Output the (x, y) coordinate of the center of the cell containing the given text.  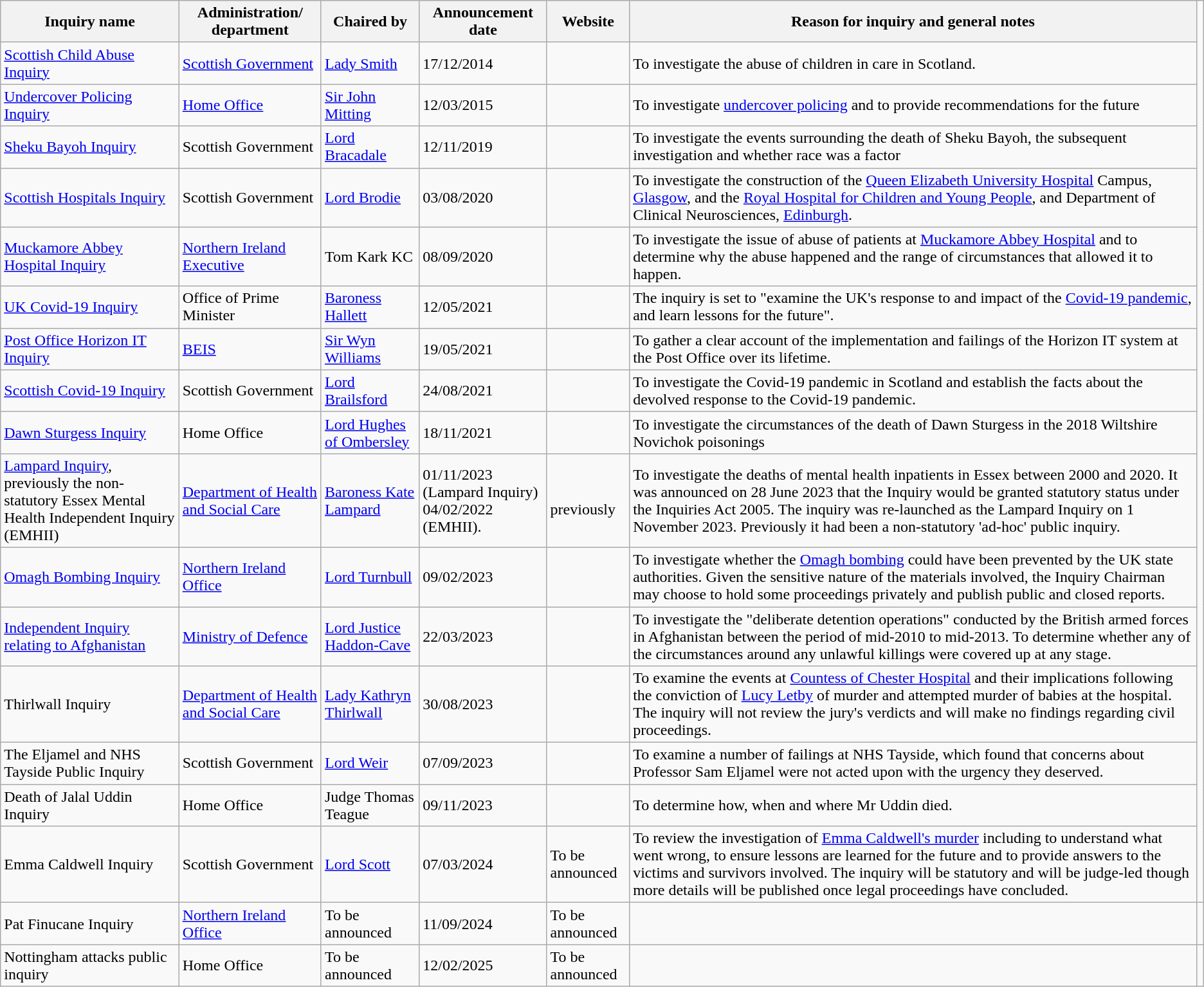
Office of Prime Minister (250, 307)
Lord Weir (370, 764)
Lord Scott (370, 864)
30/08/2023 (483, 705)
11/09/2024 (483, 923)
19/05/2021 (483, 349)
Emma Caldwell Inquiry (90, 864)
To investigate undercover policing and to provide recommendations for the future (913, 105)
Sir John Mitting (370, 105)
09/11/2023 (483, 805)
12/03/2015 (483, 105)
01/11/2023 (Lampard Inquiry)04/02/2022 (EMHII). (483, 500)
To investigate the circumstances of the death of Dawn Sturgess in the 2018 Wiltshire Novichok poisonings (913, 432)
Independent Inquiry relating to Afghanistan (90, 637)
Scottish Covid-19 Inquiry (90, 391)
Lady Smith (370, 63)
08/09/2020 (483, 257)
12/11/2019 (483, 147)
Northern Ireland Executive (250, 257)
Omagh Bombing Inquiry (90, 577)
12/05/2021 (483, 307)
Baroness Kate Lampard (370, 500)
To determine how, when and where Mr Uddin died. (913, 805)
07/09/2023 (483, 764)
To investigate the Covid-19 pandemic in Scotland and establish the facts about the devolved response to the Covid-19 pandemic. (913, 391)
Scottish Hospitals Inquiry (90, 197)
Undercover Policing Inquiry (90, 105)
24/08/2021 (483, 391)
Announcement date (483, 22)
UK Covid-19 Inquiry (90, 307)
Ministry of Defence (250, 637)
Reason for inquiry and general notes (913, 22)
Muckamore Abbey Hospital Inquiry (90, 257)
Nottingham attacks public inquiry (90, 966)
Lord Brodie (370, 197)
To gather a clear account of the implementation and failings of the Horizon IT system at the Post Office over its lifetime. (913, 349)
03/08/2020 (483, 197)
Death of Jalal Uddin Inquiry (90, 805)
Administration/department (250, 22)
previously (588, 500)
Inquiry name (90, 22)
Chaired by (370, 22)
Lord Hughes of Ombersley (370, 432)
12/02/2025 (483, 966)
Lampard Inquiry,previously the non-statutory Essex Mental Health Independent Inquiry (EMHII) (90, 500)
Lord Brailsford (370, 391)
BEIS (250, 349)
Pat Finucane Inquiry (90, 923)
The inquiry is set to "examine the UK's response to and impact of the Covid-19 pandemic, and learn lessons for the future". (913, 307)
To investigate the abuse of children in care in Scotland. (913, 63)
17/12/2014 (483, 63)
Website (588, 22)
To investigate the events surrounding the death of Sheku Bayoh, the subsequent investigation and whether race was a factor (913, 147)
18/11/2021 (483, 432)
Lord Bracadale (370, 147)
Lord Turnbull (370, 577)
The Eljamel and NHS Tayside Public Inquiry (90, 764)
Tom Kark KC (370, 257)
Baroness Hallett (370, 307)
Post Office Horizon IT Inquiry (90, 349)
Judge Thomas Teague (370, 805)
Lord Justice Haddon-Cave (370, 637)
07/03/2024 (483, 864)
Sheku Bayoh Inquiry (90, 147)
Thirlwall Inquiry (90, 705)
22/03/2023 (483, 637)
Dawn Sturgess Inquiry (90, 432)
Sir Wyn Williams (370, 349)
Lady Kathryn Thirlwall (370, 705)
09/02/2023 (483, 577)
Scottish Child Abuse Inquiry (90, 63)
